Provide the [x, y] coordinate of the cell's center where the given text is located.  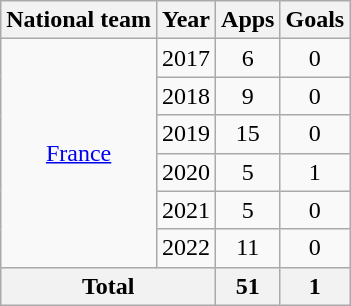
National team [79, 20]
15 [248, 134]
11 [248, 248]
2018 [186, 96]
2022 [186, 248]
Apps [248, 20]
Total [108, 286]
Year [186, 20]
2021 [186, 210]
France [79, 153]
Goals [315, 20]
2019 [186, 134]
51 [248, 286]
6 [248, 58]
2020 [186, 172]
9 [248, 96]
2017 [186, 58]
